Determine the (x, y) coordinate at the center of the cell enclosing the given text.  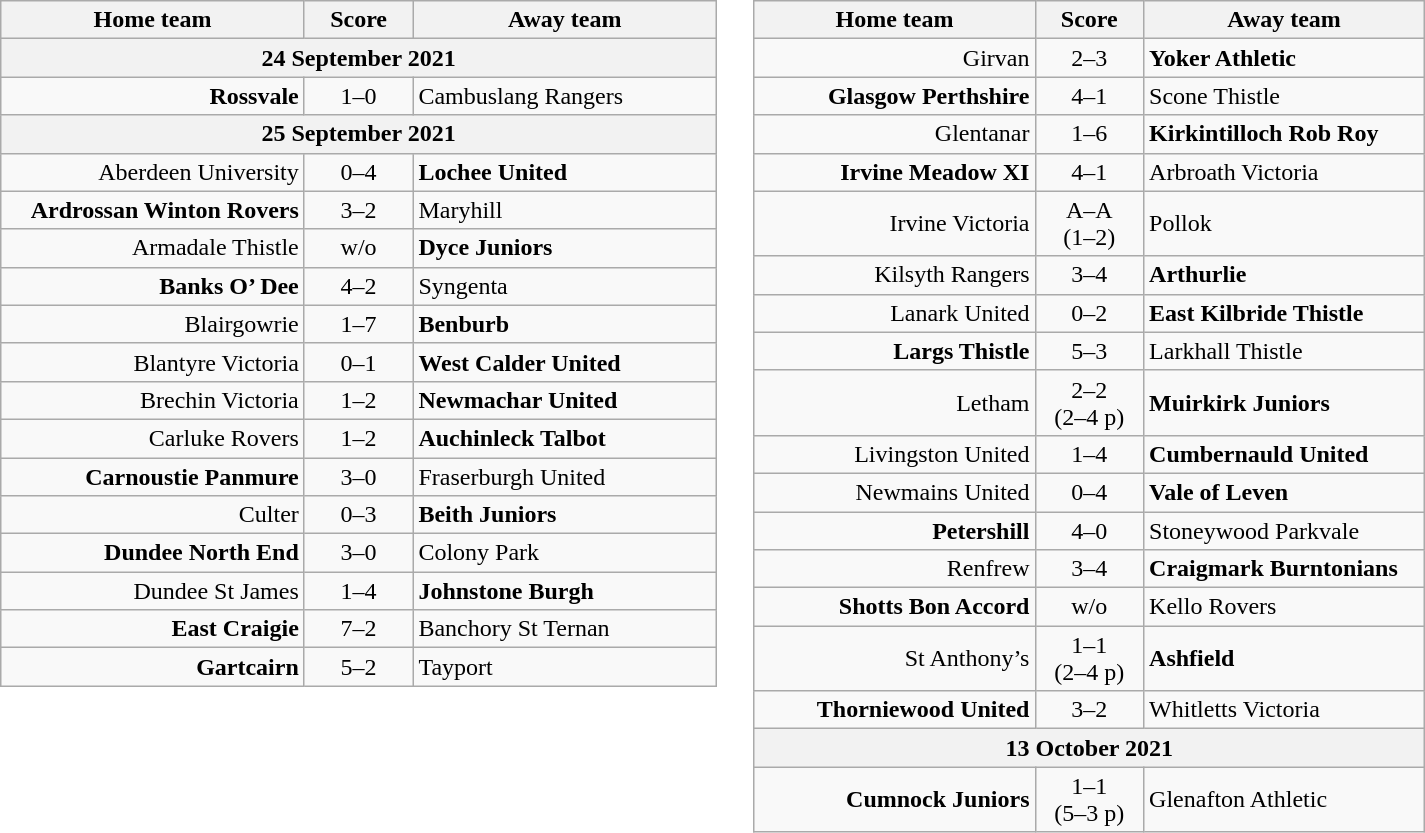
Newmains United (894, 492)
Yoker Athletic (1284, 58)
Fraserburgh United (565, 477)
Auchinleck Talbot (565, 438)
Letham (894, 402)
Kello Rovers (1284, 607)
Beith Juniors (565, 515)
Renfrew (894, 569)
Carnoustie Panmure (153, 477)
Colony Park (565, 553)
A–A(1–2) (1090, 224)
Aberdeen University (153, 172)
Johnstone Burgh (565, 591)
0–2 (1090, 313)
Pollok (1284, 224)
Stoneywood Parkvale (1284, 531)
Banchory St Ternan (565, 629)
Brechin Victoria (153, 400)
25 September 2021 (359, 134)
0–1 (358, 362)
Lochee United (565, 172)
Vale of Leven (1284, 492)
East Craigie (153, 629)
Irvine Meadow XI (894, 172)
West Calder United (565, 362)
Lanark United (894, 313)
24 September 2021 (359, 58)
Larkhall Thistle (1284, 351)
Culter (153, 515)
Muirkirk Juniors (1284, 402)
Benburb (565, 324)
Scone Thistle (1284, 96)
Cumbernauld United (1284, 454)
1–7 (358, 324)
4–2 (358, 286)
Largs Thistle (894, 351)
13 October 2021 (1090, 748)
Gartcairn (153, 667)
Newmachar United (565, 400)
Syngenta (565, 286)
2–3 (1090, 58)
5–2 (358, 667)
Maryhill (565, 210)
Tayport (565, 667)
Cambuslang Rangers (565, 96)
Arbroath Victoria (1284, 172)
0–3 (358, 515)
Petershill (894, 531)
Thorniewood United (894, 710)
Kilsyth Rangers (894, 275)
1–1(5–3 p) (1090, 800)
Cumnock Juniors (894, 800)
Banks O’ Dee (153, 286)
Ardrossan Winton Rovers (153, 210)
Kirkintilloch Rob Roy (1284, 134)
Blairgowrie (153, 324)
4–0 (1090, 531)
Ashfield (1284, 658)
1–0 (358, 96)
Shotts Bon Accord (894, 607)
2–2(2–4 p) (1090, 402)
Craigmark Burntonians (1284, 569)
Glenafton Athletic (1284, 800)
Livingston United (894, 454)
Armadale Thistle (153, 248)
East Kilbride Thistle (1284, 313)
Carluke Rovers (153, 438)
Arthurlie (1284, 275)
7–2 (358, 629)
Glasgow Perthshire (894, 96)
Dundee North End (153, 553)
Irvine Victoria (894, 224)
Rossvale (153, 96)
Girvan (894, 58)
Glentanar (894, 134)
St Anthony’s (894, 658)
1–1(2–4 p) (1090, 658)
Dundee St James (153, 591)
Dyce Juniors (565, 248)
5–3 (1090, 351)
Blantyre Victoria (153, 362)
1–6 (1090, 134)
Whitletts Victoria (1284, 710)
